Extract the [x, y] coordinate from the center of the cell holding the provided text.  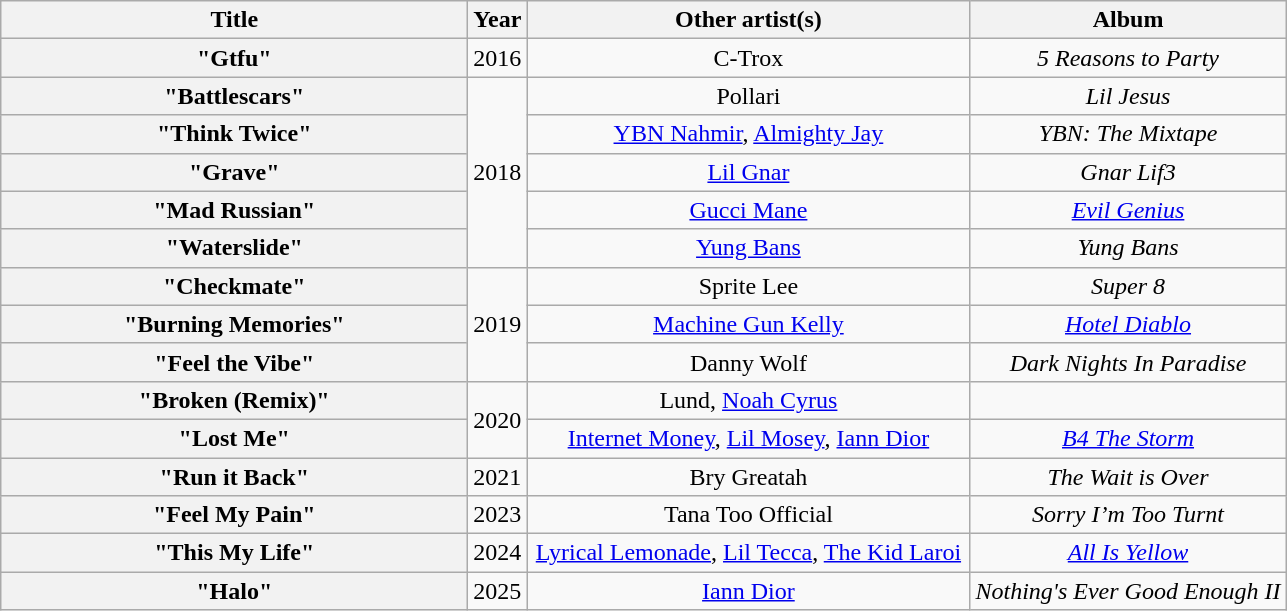
Gucci Mane [748, 210]
Title [234, 20]
"Waterslide" [234, 248]
YBN Nahmir, Almighty Jay [748, 134]
5 Reasons to Party [1128, 58]
2024 [498, 553]
YBN: The Mixtape [1128, 134]
Lil Jesus [1128, 96]
Dark Nights In Paradise [1128, 362]
Hotel Diablo [1128, 324]
Gnar Lif3 [1128, 172]
"Checkmate" [234, 286]
Danny Wolf [748, 362]
"Grave" [234, 172]
"This My Life" [234, 553]
Album [1128, 20]
Tana Too Official [748, 515]
"Feel the Vibe" [234, 362]
Lil Gnar [748, 172]
C-Trox [748, 58]
"Think Twice" [234, 134]
"Lost Me" [234, 438]
Bry Greatah [748, 477]
2016 [498, 58]
"Burning Memories" [234, 324]
"Run it Back" [234, 477]
2023 [498, 515]
All Is Yellow [1128, 553]
2025 [498, 591]
Machine Gun Kelly [748, 324]
Super 8 [1128, 286]
Nothing's Ever Good Enough II [1128, 591]
"Mad Russian" [234, 210]
Sorry I’m Too Turnt [1128, 515]
2019 [498, 324]
Year [498, 20]
Evil Genius [1128, 210]
2018 [498, 172]
"Gtfu" [234, 58]
Lund, Noah Cyrus [748, 400]
Other artist(s) [748, 20]
2021 [498, 477]
Lyrical Lemonade, Lil Tecca, The Kid Laroi [748, 553]
Internet Money, Lil Mosey, Iann Dior [748, 438]
"Halo" [234, 591]
Sprite Lee [748, 286]
The Wait is Over [1128, 477]
"Broken (Remix)" [234, 400]
B4 The Storm [1128, 438]
Pollari [748, 96]
Iann Dior [748, 591]
2020 [498, 419]
"Battlescars" [234, 96]
"Feel My Pain" [234, 515]
